Search for the cell housing the specified text and yield its (X, Y) center coordinate. 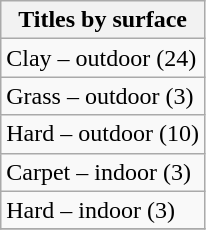
Titles by surface (103, 20)
Hard – indoor (3) (103, 210)
Carpet – indoor (3) (103, 172)
Hard – outdoor (10) (103, 134)
Clay – outdoor (24) (103, 58)
Grass – outdoor (3) (103, 96)
